Return (X, Y) of the center of cell containing provided text 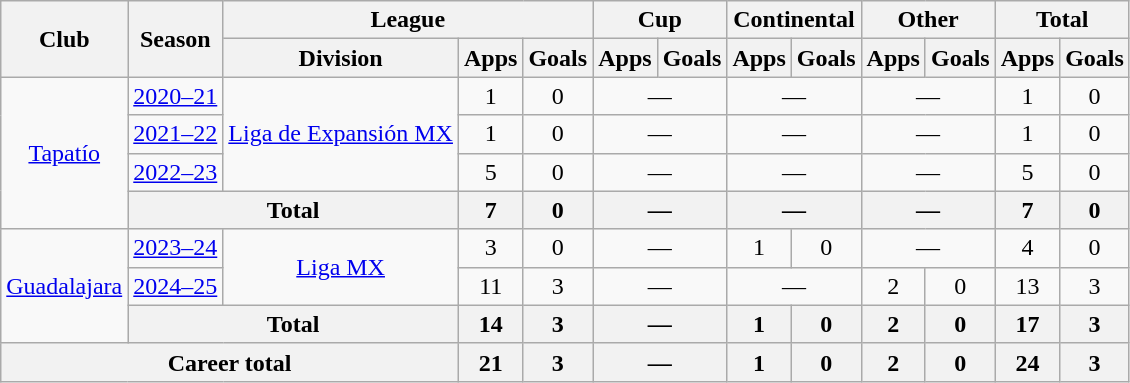
Guadalajara (64, 286)
2022–23 (176, 172)
21 (490, 362)
Other (928, 20)
2024–25 (176, 286)
Career total (230, 362)
Liga MX (341, 267)
Cup (660, 20)
24 (1027, 362)
Club (64, 39)
Liga de Expansión MX (341, 134)
2021–22 (176, 134)
Season (176, 39)
17 (1027, 324)
14 (490, 324)
Division (341, 58)
Continental (794, 20)
13 (1027, 286)
2023–24 (176, 248)
Tapatío (64, 153)
11 (490, 286)
4 (1027, 248)
2020–21 (176, 96)
League (408, 20)
